For the text-containing cell, return its midpoint in [X, Y] coordinate format. 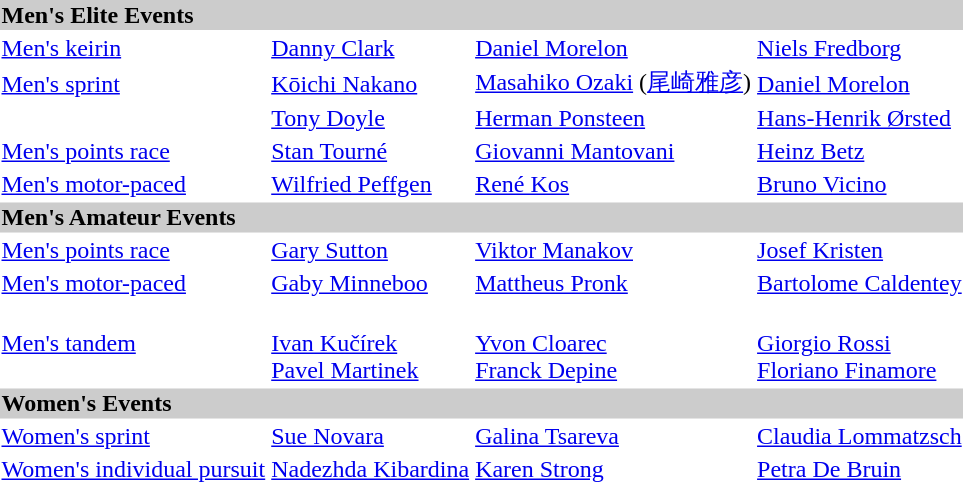
Giovanni Mantovani [614, 151]
Galina Tsareva [614, 437]
Ivan Kučírek Pavel Martinek [370, 344]
Women's Events [482, 403]
Men's Elite Events [482, 15]
Danny Clark [370, 48]
Men's sprint [134, 83]
Women's sprint [134, 437]
René Kos [614, 185]
Mattheus Pronk [614, 283]
Sue Novara [370, 437]
Gaby Minneboo [370, 283]
Men's Amateur Events [482, 217]
Gary Sutton [370, 251]
Herman Ponsteen [614, 119]
Men's tandem [134, 344]
Wilfried Peffgen [370, 185]
Masahiko Ozaki (尾崎雅彦) [614, 83]
Viktor Manakov [614, 251]
Tony Doyle [370, 119]
Stan Tourné [370, 151]
Kōichi Nakano [370, 83]
Men's keirin [134, 48]
Yvon Cloarec Franck Depine [614, 344]
Daniel Morelon [614, 48]
